Identify which cell holds the provided text, then report its (X, Y) central coordinate. 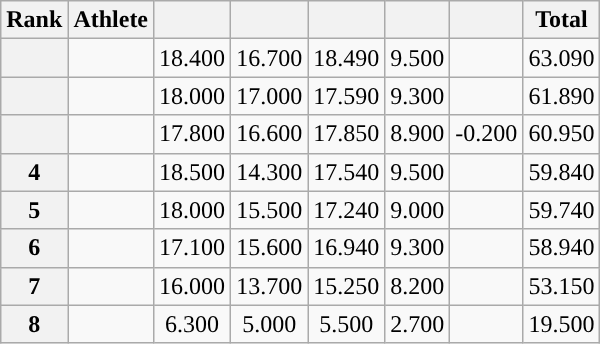
60.950 (562, 134)
17.100 (192, 248)
17.000 (270, 96)
15.500 (270, 210)
16.000 (192, 286)
17.800 (192, 134)
17.590 (346, 96)
8 (34, 324)
Total (562, 20)
16.940 (346, 248)
Rank (34, 20)
5 (34, 210)
7 (34, 286)
6 (34, 248)
18.500 (192, 172)
5.500 (346, 324)
13.700 (270, 286)
-0.200 (486, 134)
58.940 (562, 248)
15.250 (346, 286)
16.600 (270, 134)
59.840 (562, 172)
19.500 (562, 324)
17.240 (346, 210)
15.600 (270, 248)
18.400 (192, 58)
63.090 (562, 58)
5.000 (270, 324)
17.540 (346, 172)
4 (34, 172)
8.200 (418, 286)
16.700 (270, 58)
17.850 (346, 134)
14.300 (270, 172)
2.700 (418, 324)
8.900 (418, 134)
53.150 (562, 286)
6.300 (192, 324)
61.890 (562, 96)
Athlete (111, 20)
18.490 (346, 58)
59.740 (562, 210)
9.000 (418, 210)
